Output the [X, Y] coordinate of the center of the cell containing the given text.  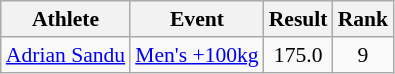
Event [197, 19]
Men's +100kg [197, 55]
Result [298, 19]
Athlete [66, 19]
Adrian Sandu [66, 55]
Rank [364, 19]
9 [364, 55]
175.0 [298, 55]
